Scan for the cell matching the given text and deliver its [x, y] coordinate at center. 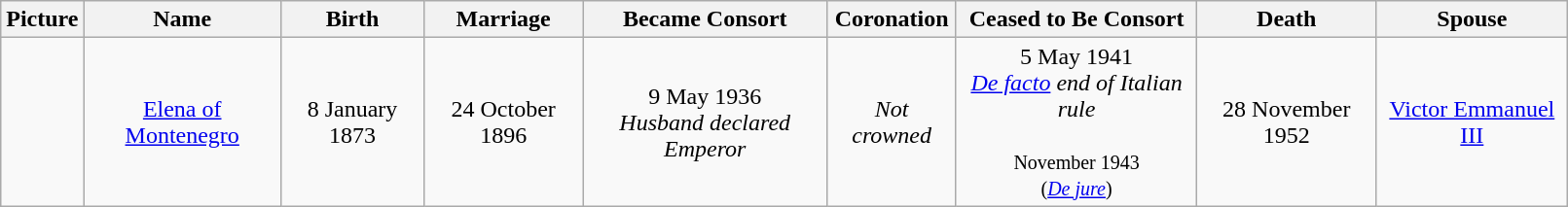
Picture [43, 19]
Elena of Montenegro [182, 122]
9 May 1936Husband declared Emperor [705, 122]
Name [182, 19]
Not crowned [892, 122]
Became Consort [705, 19]
Marriage [504, 19]
Ceased to Be Consort [1076, 19]
Victor Emmanuel III [1472, 122]
24 October 1896 [504, 122]
Coronation [892, 19]
Spouse [1472, 19]
Birth [352, 19]
28 November 1952 [1287, 122]
Death [1287, 19]
8 January 1873 [352, 122]
5 May 1941De facto end of Italian ruleNovember 1943(De jure) [1076, 122]
